For the text-containing cell, return its midpoint in [x, y] coordinate format. 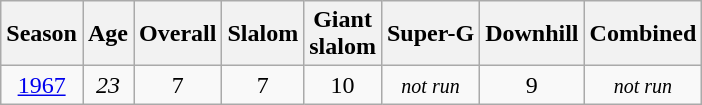
10 [343, 85]
Season [42, 34]
23 [108, 85]
Downhill [532, 34]
Overall [178, 34]
Age [108, 34]
9 [532, 85]
Slalom [263, 34]
Combined [643, 34]
Super-G [430, 34]
Giantslalom [343, 34]
1967 [42, 85]
